Return the [x, y] coordinate for the center point of the cell that contains the specified text.  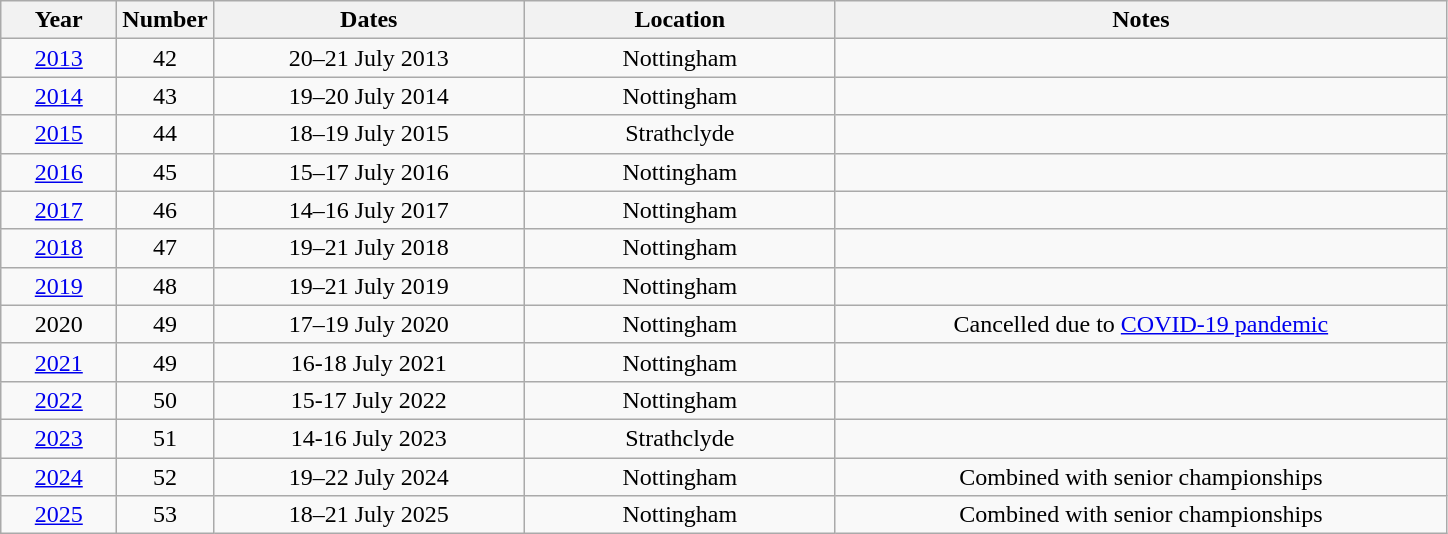
2013 [59, 58]
Number [165, 20]
2016 [59, 172]
15-17 July 2022 [368, 400]
2021 [59, 362]
2019 [59, 286]
2025 [59, 515]
51 [165, 438]
Dates [368, 20]
44 [165, 134]
2018 [59, 248]
50 [165, 400]
2023 [59, 438]
2015 [59, 134]
Cancelled due to COVID-19 pandemic [1140, 324]
43 [165, 96]
19–20 July 2014 [368, 96]
48 [165, 286]
2014 [59, 96]
19–21 July 2018 [368, 248]
16-18 July 2021 [368, 362]
14-16 July 2023 [368, 438]
2017 [59, 210]
19–21 July 2019 [368, 286]
53 [165, 515]
2020 [59, 324]
14–16 July 2017 [368, 210]
47 [165, 248]
46 [165, 210]
42 [165, 58]
2024 [59, 477]
Year [59, 20]
17–19 July 2020 [368, 324]
2022 [59, 400]
19–22 July 2024 [368, 477]
18–21 July 2025 [368, 515]
Notes [1140, 20]
52 [165, 477]
15–17 July 2016 [368, 172]
18–19 July 2015 [368, 134]
45 [165, 172]
20–21 July 2013 [368, 58]
Location [680, 20]
